From the cell containing the given text, extract its center point as (X, Y) coordinate. 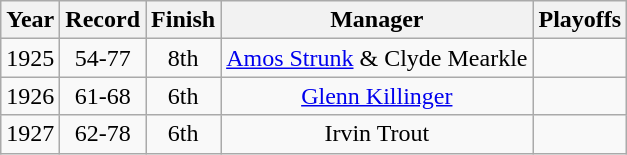
1927 (30, 134)
Amos Strunk & Clyde Mearkle (377, 58)
62-78 (103, 134)
Finish (184, 20)
Manager (377, 20)
61-68 (103, 96)
Playoffs (580, 20)
54-77 (103, 58)
Record (103, 20)
8th (184, 58)
Glenn Killinger (377, 96)
1926 (30, 96)
1925 (30, 58)
Irvin Trout (377, 134)
Year (30, 20)
